Capture the cell that displays the provided text and extract its (X, Y) central coordinate. 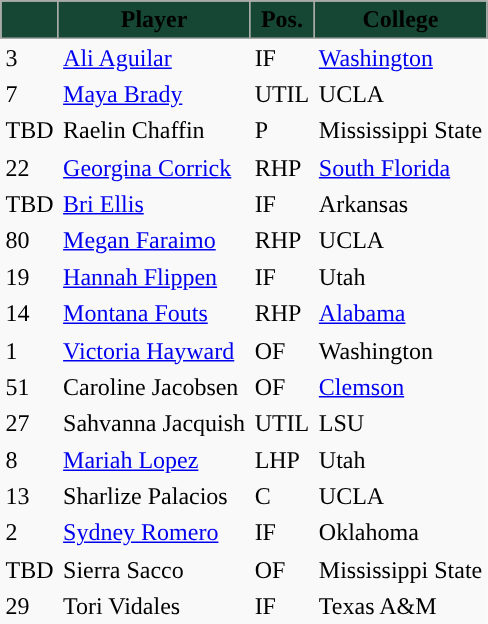
LHP (282, 460)
Georgina Corrick (154, 168)
80 (30, 240)
P (282, 132)
Arkansas (400, 204)
27 (30, 424)
C (282, 496)
Pos. (282, 20)
Ali Aguilar (154, 58)
2 (30, 534)
Raelin Chaffin (154, 132)
Alabama (400, 314)
Victoria Hayward (154, 350)
Sahvanna Jacquish (154, 424)
3 (30, 58)
South Florida (400, 168)
LSU (400, 424)
14 (30, 314)
Maya Brady (154, 94)
7 (30, 94)
Sharlize Palacios (154, 496)
Oklahoma (400, 534)
College (400, 20)
Caroline Jacobsen (154, 388)
13 (30, 496)
Player (154, 20)
Sydney Romero (154, 534)
Montana Fouts (154, 314)
Hannah Flippen (154, 278)
Bri Ellis (154, 204)
1 (30, 350)
Megan Faraimo (154, 240)
51 (30, 388)
Clemson (400, 388)
Mariah Lopez (154, 460)
Sierra Sacco (154, 570)
22 (30, 168)
8 (30, 460)
19 (30, 278)
